Return the [x, y] coordinate for the center point of the cell that contains the specified text.  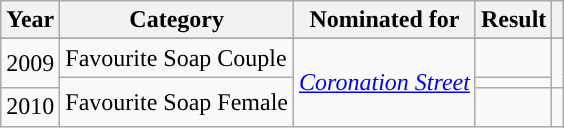
2010 [30, 107]
Favourite Soap Couple [177, 58]
Favourite Soap Female [177, 102]
Nominated for [385, 20]
Result [513, 20]
Coronation Street [385, 82]
Category [177, 20]
Year [30, 20]
2009 [30, 64]
